From the cell containing the given text, extract its center point as [X, Y] coordinate. 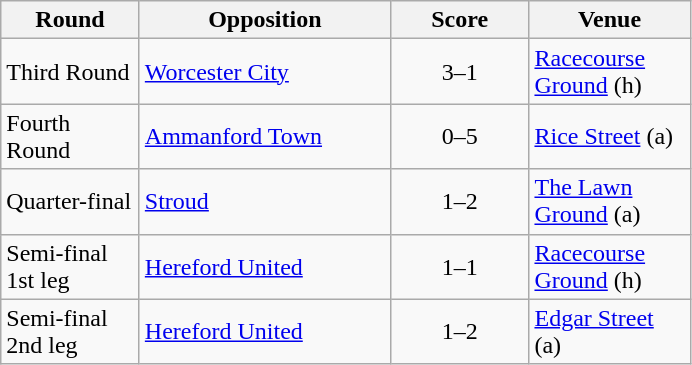
3–1 [460, 72]
Fourth Round [70, 136]
The Lawn Ground (a) [610, 202]
Semi-final1st leg [70, 266]
Worcester City [264, 72]
Ammanford Town [264, 136]
Rice Street (a) [610, 136]
1–1 [460, 266]
Semi-final2nd leg [70, 332]
Venue [610, 20]
Third Round [70, 72]
Round [70, 20]
Stroud [264, 202]
Opposition [264, 20]
Edgar Street (a) [610, 332]
0–5 [460, 136]
Quarter-final [70, 202]
Score [460, 20]
